Determine the (X, Y) coordinate at the center of the cell enclosing the given text.  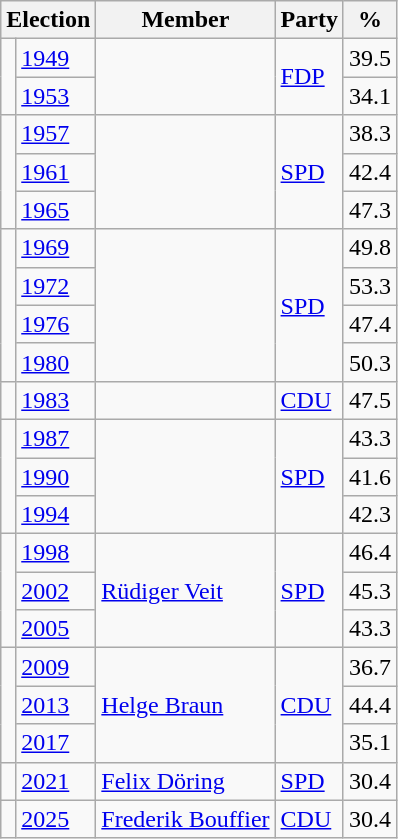
% (370, 20)
46.4 (370, 553)
47.5 (370, 400)
1990 (56, 477)
1969 (56, 248)
2021 (56, 781)
35.1 (370, 743)
41.6 (370, 477)
2002 (56, 591)
1953 (56, 96)
38.3 (370, 134)
1972 (56, 286)
1987 (56, 438)
34.1 (370, 96)
42.3 (370, 515)
Frederik Bouffier (186, 819)
47.4 (370, 324)
47.3 (370, 210)
Party (309, 20)
1980 (56, 362)
1998 (56, 553)
50.3 (370, 362)
1983 (56, 400)
1976 (56, 324)
45.3 (370, 591)
Member (186, 20)
1949 (56, 58)
FDP (309, 77)
39.5 (370, 58)
42.4 (370, 172)
53.3 (370, 286)
1965 (56, 210)
2005 (56, 629)
2025 (56, 819)
1994 (56, 515)
Helge Braun (186, 705)
1961 (56, 172)
2013 (56, 705)
2017 (56, 743)
44.4 (370, 705)
36.7 (370, 667)
49.8 (370, 248)
Rüdiger Veit (186, 591)
1957 (56, 134)
2009 (56, 667)
Election (48, 20)
Felix Döring (186, 781)
